Provide the [x, y] coordinate of the cell's center where the given text is located.  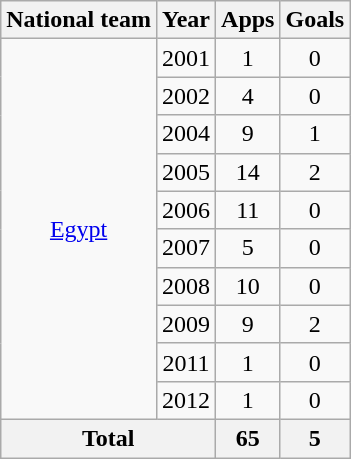
11 [248, 210]
Egypt [79, 230]
Goals [315, 20]
2001 [186, 58]
2007 [186, 248]
2008 [186, 286]
4 [248, 96]
2006 [186, 210]
Year [186, 20]
10 [248, 286]
2011 [186, 362]
2002 [186, 96]
65 [248, 438]
2009 [186, 324]
2012 [186, 400]
2004 [186, 134]
14 [248, 172]
2005 [186, 172]
National team [79, 20]
Total [108, 438]
Apps [248, 20]
